From the cell containing the given text, extract its center point as [X, Y] coordinate. 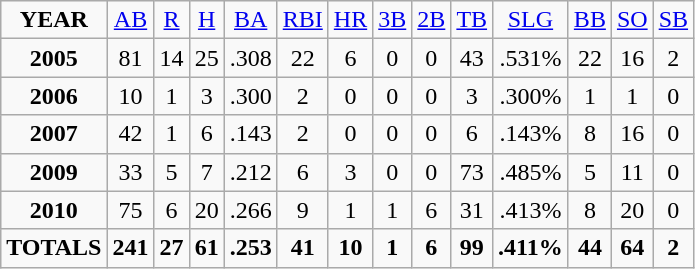
.143 [250, 134]
2006 [54, 96]
.411% [531, 248]
.413% [531, 210]
HR [350, 20]
.531% [531, 58]
2005 [54, 58]
R [172, 20]
.308 [250, 58]
241 [130, 248]
RBI [302, 20]
73 [472, 172]
14 [172, 58]
2B [432, 20]
.300 [250, 96]
.300% [531, 96]
33 [130, 172]
3B [392, 20]
44 [590, 248]
99 [472, 248]
41 [302, 248]
2010 [54, 210]
2009 [54, 172]
11 [632, 172]
61 [206, 248]
25 [206, 58]
64 [632, 248]
43 [472, 58]
.212 [250, 172]
7 [206, 172]
AB [130, 20]
.266 [250, 210]
H [206, 20]
BA [250, 20]
42 [130, 134]
75 [130, 210]
SB [673, 20]
.485% [531, 172]
2007 [54, 134]
YEAR [54, 20]
27 [172, 248]
TOTALS [54, 248]
.253 [250, 248]
31 [472, 210]
SO [632, 20]
81 [130, 58]
BB [590, 20]
.143% [531, 134]
9 [302, 210]
TB [472, 20]
SLG [531, 20]
